Locate the cell with the specified text and output its [x, y] center coordinate. 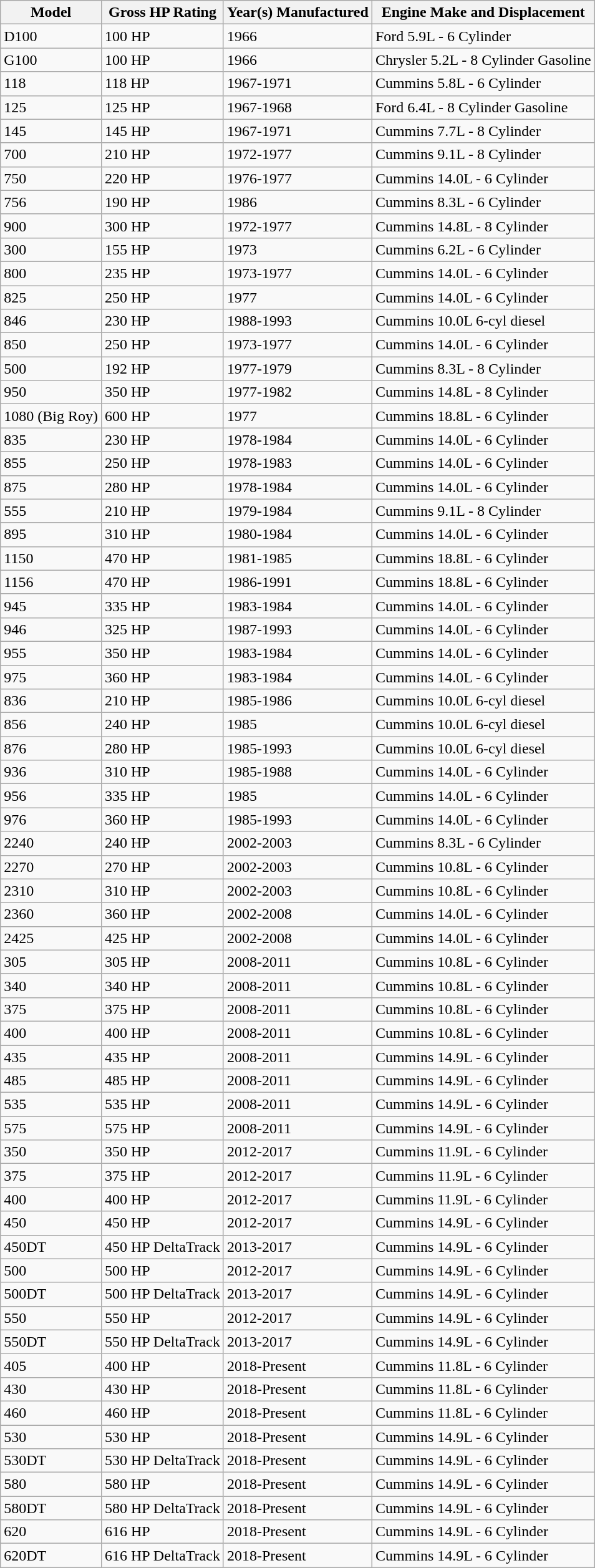
485 [51, 1081]
Ford 6.4L - 8 Cylinder Gasoline [483, 107]
535 HP [162, 1105]
450 HP DeltaTrack [162, 1247]
825 [51, 298]
1985-1986 [297, 701]
856 [51, 725]
500 HP DeltaTrack [162, 1294]
192 HP [162, 369]
2425 [51, 938]
850 [51, 345]
1978-1983 [297, 463]
2360 [51, 914]
435 HP [162, 1057]
900 [51, 226]
800 [51, 273]
460 [51, 1413]
1985-1988 [297, 772]
855 [51, 463]
485 HP [162, 1081]
Gross HP Rating [162, 12]
D100 [51, 36]
300 HP [162, 226]
975 [51, 677]
600 HP [162, 416]
340 [51, 985]
350 [51, 1152]
Engine Make and Displacement [483, 12]
620 [51, 1532]
835 [51, 440]
750 [51, 178]
700 [51, 155]
1986 [297, 202]
1156 [51, 582]
Year(s) Manufactured [297, 12]
846 [51, 321]
580 [51, 1484]
500DT [51, 1294]
145 [51, 131]
530 [51, 1436]
936 [51, 772]
550 HP DeltaTrack [162, 1342]
235 HP [162, 273]
620DT [51, 1556]
300 [51, 249]
155 HP [162, 249]
1150 [51, 558]
756 [51, 202]
946 [51, 629]
340 HP [162, 985]
430 HP [162, 1389]
430 [51, 1389]
500 HP [162, 1270]
220 HP [162, 178]
1988-1993 [297, 321]
1987-1993 [297, 629]
190 HP [162, 202]
575 HP [162, 1128]
2270 [51, 867]
956 [51, 796]
305 [51, 962]
118 HP [162, 84]
125 HP [162, 107]
945 [51, 606]
425 HP [162, 938]
450DT [51, 1247]
2310 [51, 891]
950 [51, 392]
976 [51, 820]
555 [51, 511]
616 HP [162, 1532]
Cummins 8.3L - 8 Cylinder [483, 369]
145 HP [162, 131]
Ford 5.9L - 6 Cylinder [483, 36]
460 HP [162, 1413]
Cummins 7.7L - 8 Cylinder [483, 131]
955 [51, 653]
435 [51, 1057]
1977-1982 [297, 392]
1979-1984 [297, 511]
530 HP DeltaTrack [162, 1461]
270 HP [162, 867]
550 [51, 1318]
550 HP [162, 1318]
Cummins 5.8L - 6 Cylinder [483, 84]
550DT [51, 1342]
2240 [51, 843]
450 HP [162, 1223]
118 [51, 84]
575 [51, 1128]
1967-1968 [297, 107]
580 HP DeltaTrack [162, 1508]
1981-1985 [297, 558]
530DT [51, 1461]
450 [51, 1223]
125 [51, 107]
1080 (Big Roy) [51, 416]
Model [51, 12]
405 [51, 1365]
1976-1977 [297, 178]
876 [51, 748]
1986-1991 [297, 582]
530 HP [162, 1436]
580DT [51, 1508]
616 HP DeltaTrack [162, 1556]
325 HP [162, 629]
875 [51, 487]
Chrysler 5.2L - 8 Cylinder Gasoline [483, 60]
1977-1979 [297, 369]
G100 [51, 60]
535 [51, 1105]
895 [51, 535]
1973 [297, 249]
580 HP [162, 1484]
Cummins 6.2L - 6 Cylinder [483, 249]
305 HP [162, 962]
836 [51, 701]
1980-1984 [297, 535]
